For the text-containing cell, return its midpoint in [X, Y] coordinate format. 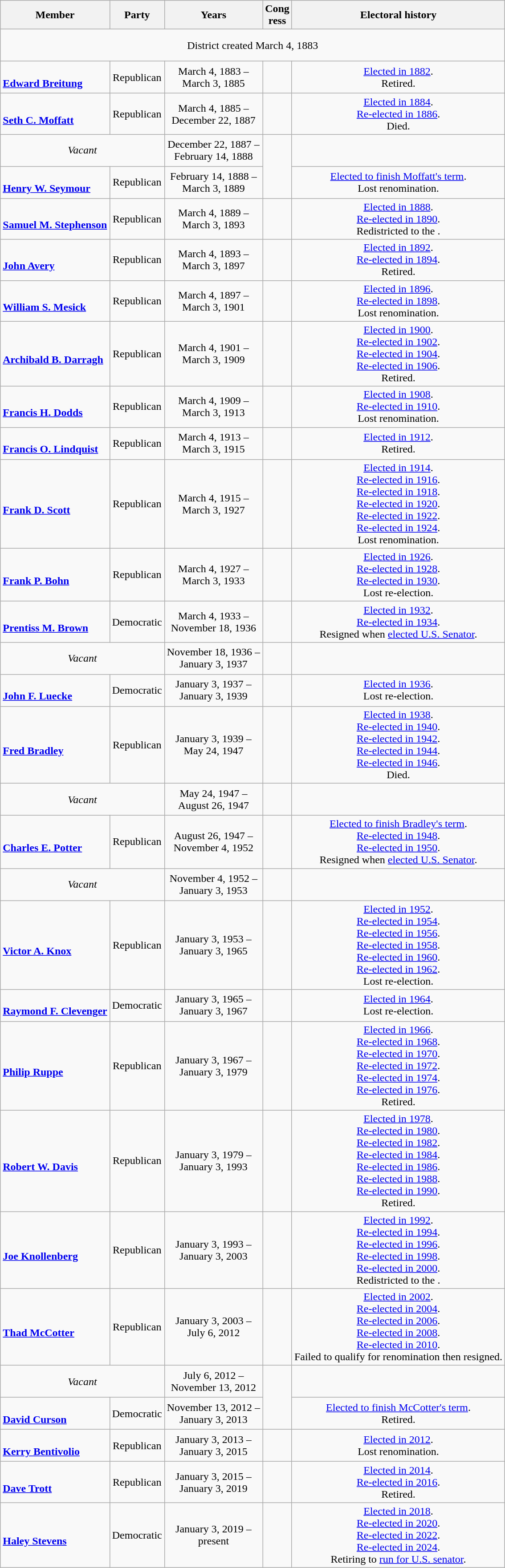
Elected in 1938.Re-elected in 1940.Re-elected in 1942.Re-elected in 1944.Re-elected in 1946.Died. [398, 745]
Francis O. Lindquist [55, 443]
January 3, 2003 –July 6, 2012 [213, 1327]
December 22, 1887 –February 14, 1888 [213, 150]
Frank P. Bohn [55, 575]
Elected in 2002.Re-elected in 2004.Re-elected in 2006.Re-elected in 2008.Re-elected in 2010.Failed to qualify for renomination then resigned. [398, 1327]
Elected in 1900.Re-elected in 1902.Re-elected in 1904.Re-elected in 1906.Retired. [398, 354]
January 3, 1979 –January 3, 1993 [213, 1161]
Victor A. Knox [55, 945]
November 13, 2012 –January 3, 2013 [213, 1414]
Congress [277, 15]
David Curson [55, 1414]
Elected in 1952.Re-elected in 1954.Re-elected in 1956.Re-elected in 1958.Re-elected in 1960.Re-elected in 1962.Lost re-election. [398, 945]
John Avery [55, 260]
Charles E. Potter [55, 842]
March 4, 1909 –March 3, 1913 [213, 407]
Electoral history [398, 15]
Fred Bradley [55, 745]
Prentiss M. Brown [55, 622]
Elected in 1908.Re-elected in 1910.Lost renomination. [398, 407]
Seth C. Moffatt [55, 114]
Thad McCotter [55, 1327]
Elected in 1896.Re-elected in 1898.Lost renomination. [398, 301]
Elected in 2012.Lost renomination. [398, 1446]
Elected in 1892.Re-elected in 1894.Retired. [398, 260]
Years [213, 15]
November 18, 1936 –January 3, 1937 [213, 658]
July 6, 2012 –November 13, 2012 [213, 1382]
Elected in 1912.Retired. [398, 443]
February 14, 1888 –March 3, 1889 [213, 182]
March 4, 1933 –November 18, 1936 [213, 622]
John F. Luecke [55, 690]
Elected to finish McCotter's term.Retired. [398, 1414]
Samuel M. Stephenson [55, 219]
Henry W. Seymour [55, 182]
Elected in 1964.Lost re-election. [398, 1006]
Frank D. Scott [55, 504]
March 4, 1913 –March 3, 1915 [213, 443]
Archibald B. Darragh [55, 354]
Party [137, 15]
January 3, 1993 –January 3, 2003 [213, 1250]
Kerry Bentivolio [55, 1446]
Elected in 1992.Re-elected in 1994.Re-elected in 1996.Re-elected in 1998.Re-elected in 2000.Redistricted to the . [398, 1250]
January 3, 1953 –January 3, 1965 [213, 945]
May 24, 1947 –August 26, 1947 [213, 799]
January 3, 2015 –January 3, 2019 [213, 1482]
Dave Trott [55, 1482]
District created March 4, 1883 [253, 45]
March 4, 1889 –March 3, 1893 [213, 219]
March 4, 1883 –March 3, 1885 [213, 77]
January 3, 1937 –January 3, 1939 [213, 690]
January 3, 1967 –January 3, 1979 [213, 1066]
Elected in 1914.Re-elected in 1916.Re-elected in 1918.Re-elected in 1920.Re-elected in 1922.Re-elected in 1924.Lost renomination. [398, 504]
Elected in 1888.Re-elected in 1890.Redistricted to the . [398, 219]
Elected in 1936.Lost re-election. [398, 690]
March 4, 1885 –December 22, 1887 [213, 114]
Elected to finish Bradley's term.Re-elected in 1948.Re-elected in 1950.Resigned when elected U.S. Senator. [398, 842]
March 4, 1927 –March 3, 1933 [213, 575]
Elected in 1966.Re-elected in 1968.Re-elected in 1970.Re-elected in 1972.Re-elected in 1974.Re-elected in 1976.Retired. [398, 1066]
Member [55, 15]
March 4, 1893 –March 3, 1897 [213, 260]
Elected to finish Moffatt's term.Lost renomination. [398, 182]
March 4, 1915 –March 3, 1927 [213, 504]
November 4, 1952 –January 3, 1953 [213, 885]
Elected in 2018.Re-elected in 2020.Re-elected in 2022.Re-elected in 2024.Retiring to run for U.S. senator. [398, 1535]
Elected in 1978.Re-elected in 1980.Re-elected in 1982.Re-elected in 1984.Re-elected in 1986.Re-elected in 1988.Re-elected in 1990.Retired. [398, 1161]
Francis H. Dodds [55, 407]
March 4, 1901 –March 3, 1909 [213, 354]
January 3, 1965 –January 3, 1967 [213, 1006]
March 4, 1897 –March 3, 1901 [213, 301]
William S. Mesick [55, 301]
Robert W. Davis [55, 1161]
Elected in 1882.Retired. [398, 77]
Edward Breitung [55, 77]
August 26, 1947 –November 4, 1952 [213, 842]
Raymond F. Clevenger [55, 1006]
Elected in 2014.Re-elected in 2016.Retired. [398, 1482]
Joe Knollenberg [55, 1250]
Elected in 1926.Re-elected in 1928.Re-elected in 1930.Lost re-election. [398, 575]
Elected in 1932.Re-elected in 1934.Resigned when elected U.S. Senator. [398, 622]
Philip Ruppe [55, 1066]
Elected in 1884.Re-elected in 1886.Died. [398, 114]
January 3, 2013 –January 3, 2015 [213, 1446]
January 3, 1939 –May 24, 1947 [213, 745]
Haley Stevens [55, 1535]
January 3, 2019 –present [213, 1535]
